Detect which cell encompasses the target text, then output its [x, y] center coordinate. 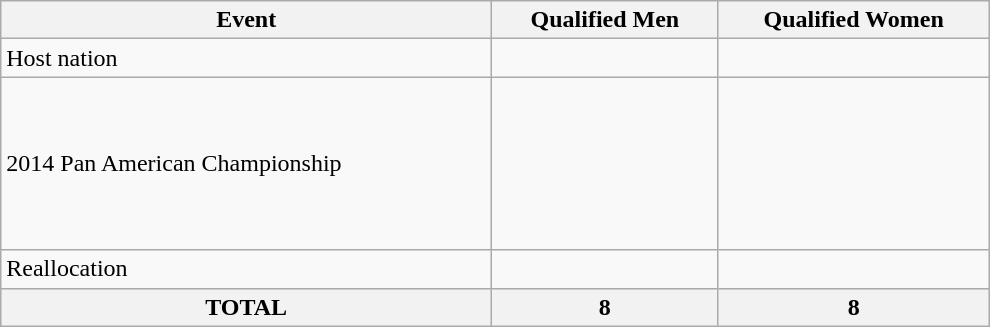
Reallocation [246, 269]
2014 Pan American Championship [246, 164]
Host nation [246, 58]
Qualified Men [605, 20]
Event [246, 20]
Qualified Women [854, 20]
TOTAL [246, 307]
